Extract the [x, y] coordinate from the center of the cell holding the provided text.  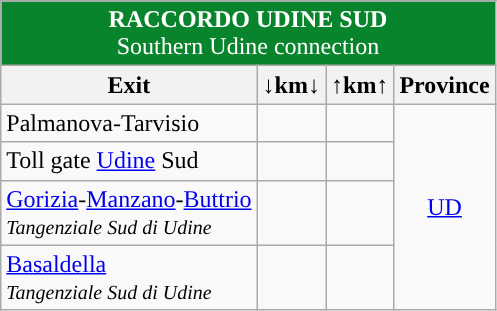
Exit [129, 85]
Gorizia-Manzano-Buttrio Tangenziale Sud di Udine [129, 212]
Basaldella Tangenziale Sud di Udine [129, 278]
RACCORDO UDINE SUDSouthern Udine connection [248, 34]
↓km↓ [291, 85]
Palmanova-Tarvisio [129, 123]
Toll gate Udine Sud [129, 161]
↑km↑ [360, 85]
UD [444, 207]
Province [444, 85]
